Return the (X, Y) coordinate for the center point of the cell that contains the specified text.  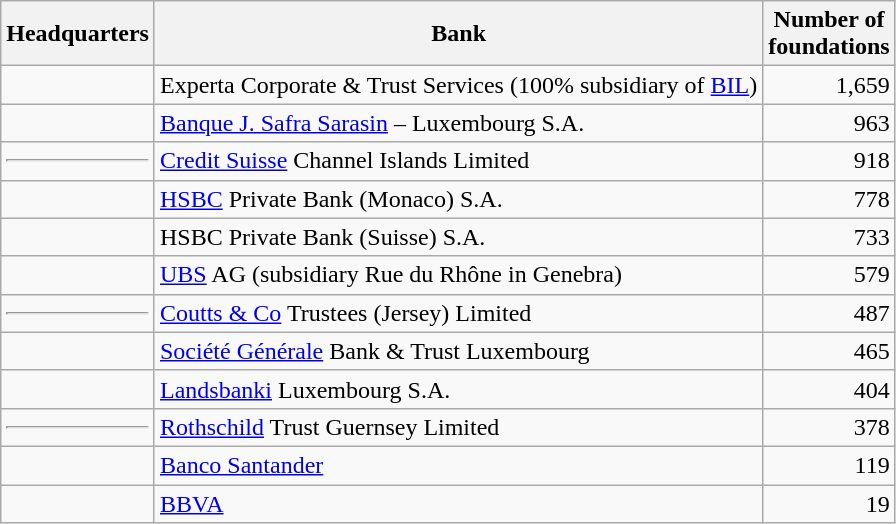
Banque J. Safra Sarasin – Luxembourg S.A. (458, 123)
378 (829, 427)
963 (829, 123)
487 (829, 313)
Banco Santander (458, 465)
Landsbanki Luxembourg S.A. (458, 389)
918 (829, 161)
1,659 (829, 85)
778 (829, 199)
404 (829, 389)
733 (829, 237)
HSBC Private Bank (Monaco) S.A. (458, 199)
Number offoundations (829, 34)
19 (829, 503)
Bank (458, 34)
Société Générale Bank & Trust Luxembourg (458, 351)
579 (829, 275)
Headquarters (78, 34)
Coutts & Co Trustees (Jersey) Limited (458, 313)
HSBC Private Bank (Suisse) S.A. (458, 237)
Rothschild Trust Guernsey Limited (458, 427)
Credit Suisse Channel Islands Limited (458, 161)
BBVA (458, 503)
Experta Corporate & Trust Services (100% subsidiary of BIL) (458, 85)
UBS AG (subsidiary Rue du Rhône in Genebra) (458, 275)
465 (829, 351)
119 (829, 465)
